Extract the (X, Y) coordinate from the center of the cell holding the provided text.  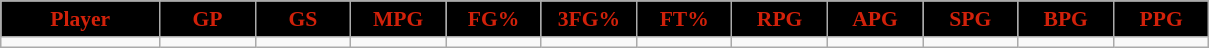
GS (302, 19)
SPG (970, 19)
FT% (684, 19)
MPG (398, 19)
BPG (1066, 19)
GP (208, 19)
FG% (494, 19)
PPG (1161, 19)
3FG% (588, 19)
Player (80, 19)
RPG (780, 19)
APG (874, 19)
